Return the [x, y] coordinate for the center point of the cell that contains the specified text.  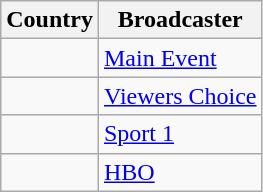
HBO [180, 172]
Viewers Choice [180, 96]
Broadcaster [180, 20]
Country [50, 20]
Main Event [180, 58]
Sport 1 [180, 134]
